Capture the cell that displays the provided text and extract its [x, y] central coordinate. 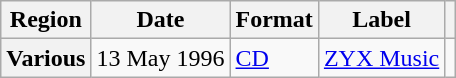
Date [160, 20]
Label [381, 20]
Various [46, 58]
CD [274, 58]
ZYX Music [381, 58]
Format [274, 20]
13 May 1996 [160, 58]
Region [46, 20]
